Locate the cell with the specified text and output its (x, y) center coordinate. 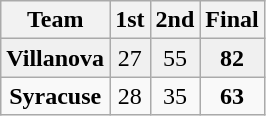
55 (175, 58)
2nd (175, 20)
1st (130, 20)
Team (56, 20)
Syracuse (56, 96)
27 (130, 58)
63 (232, 96)
35 (175, 96)
82 (232, 58)
Villanova (56, 58)
Final (232, 20)
28 (130, 96)
